Output the [x, y] coordinate of the center of the cell containing the given text.  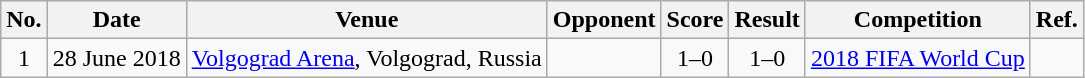
Venue [366, 20]
No. [24, 20]
1 [24, 58]
Volgograd Arena, Volgograd, Russia [366, 58]
28 June 2018 [116, 58]
Ref. [1056, 20]
2018 FIFA World Cup [918, 58]
Result [767, 20]
Opponent [604, 20]
Score [695, 20]
Date [116, 20]
Competition [918, 20]
